Output the [x, y] coordinate of the center of the cell containing the given text.  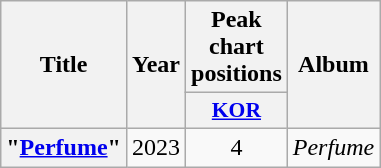
Peak chart positions [237, 47]
KOR [237, 111]
4 [237, 147]
"Perfume" [64, 147]
Album [333, 65]
Year [156, 65]
Title [64, 65]
Perfume [333, 147]
2023 [156, 147]
